Locate the cell with the specified text and output its [x, y] center coordinate. 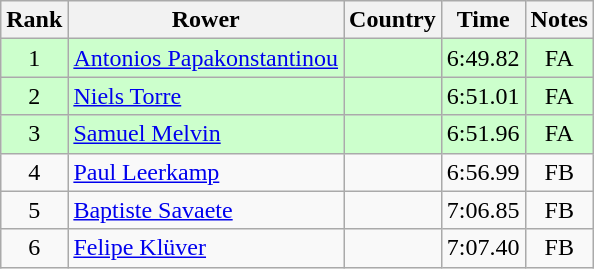
Niels Torre [206, 96]
Paul Leerkamp [206, 172]
Rower [206, 20]
Baptiste Savaete [206, 210]
2 [34, 96]
6 [34, 248]
6:56.99 [483, 172]
Notes [559, 20]
6:49.82 [483, 58]
1 [34, 58]
Rank [34, 20]
Antonios Papakonstantinou [206, 58]
Time [483, 20]
7:07.40 [483, 248]
7:06.85 [483, 210]
4 [34, 172]
Felipe Klüver [206, 248]
Country [393, 20]
3 [34, 134]
Samuel Melvin [206, 134]
5 [34, 210]
6:51.96 [483, 134]
6:51.01 [483, 96]
